Determine the (x, y) coordinate at the center of the cell enclosing the given text.  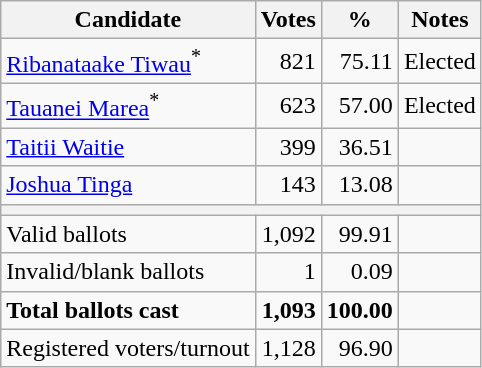
0.09 (360, 272)
Joshua Tinga (128, 185)
96.90 (360, 348)
1,093 (288, 310)
623 (288, 106)
Total ballots cast (128, 310)
13.08 (360, 185)
75.11 (360, 62)
Votes (288, 20)
1 (288, 272)
Tauanei Marea* (128, 106)
1,092 (288, 234)
Notes (440, 20)
100.00 (360, 310)
Candidate (128, 20)
Ribanataake Tiwau* (128, 62)
Taitii Waitie (128, 147)
% (360, 20)
821 (288, 62)
143 (288, 185)
1,128 (288, 348)
36.51 (360, 147)
99.91 (360, 234)
399 (288, 147)
Valid ballots (128, 234)
Registered voters/turnout (128, 348)
Invalid/blank ballots (128, 272)
57.00 (360, 106)
